Return the (X, Y) coordinate for the center point of the cell that contains the specified text.  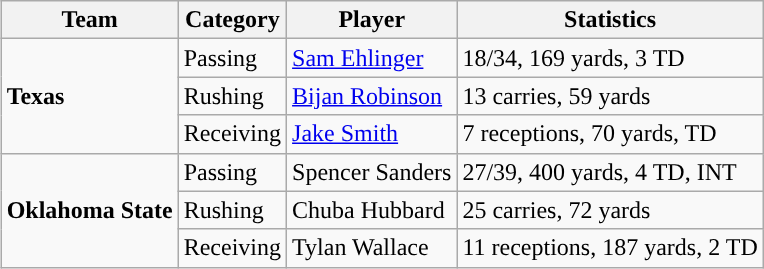
Chuba Hubbard (372, 210)
Category (232, 20)
Sam Ehlinger (372, 58)
Team (90, 20)
Bijan Robinson (372, 96)
Oklahoma State (90, 210)
25 carries, 72 yards (610, 210)
11 receptions, 187 yards, 2 TD (610, 248)
7 receptions, 70 yards, TD (610, 134)
Tylan Wallace (372, 248)
Statistics (610, 20)
Texas (90, 96)
Jake Smith (372, 134)
Spencer Sanders (372, 172)
27/39, 400 yards, 4 TD, INT (610, 172)
13 carries, 59 yards (610, 96)
18/34, 169 yards, 3 TD (610, 58)
Player (372, 20)
